Pinpoint the cell where the given text exists, returning its [x, y] midpoint coordinate. 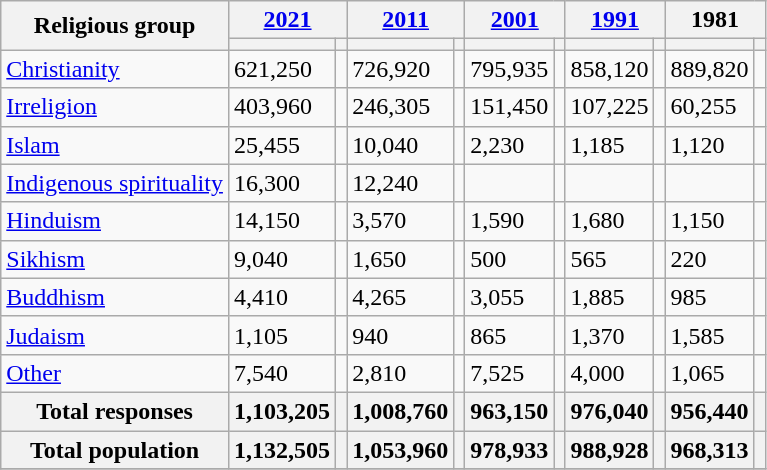
220 [710, 259]
Hinduism [115, 221]
985 [710, 297]
889,820 [710, 69]
3,055 [510, 297]
Total population [115, 449]
14,150 [282, 221]
Indigenous spirituality [115, 183]
60,255 [710, 107]
1,680 [610, 221]
7,540 [282, 373]
1,105 [282, 335]
12,240 [400, 183]
Total responses [115, 411]
2,810 [400, 373]
3,570 [400, 221]
726,920 [400, 69]
Buddhism [115, 297]
1,370 [610, 335]
1991 [615, 20]
1,103,205 [282, 411]
1,132,505 [282, 449]
1,590 [510, 221]
246,305 [400, 107]
9,040 [282, 259]
2021 [287, 20]
1,650 [400, 259]
1,120 [710, 145]
988,928 [610, 449]
500 [510, 259]
1,150 [710, 221]
976,040 [610, 411]
1,885 [610, 297]
4,265 [400, 297]
Religious group [115, 26]
2001 [515, 20]
858,120 [610, 69]
1981 [715, 20]
Islam [115, 145]
2011 [406, 20]
10,040 [400, 145]
7,525 [510, 373]
2,230 [510, 145]
107,225 [610, 107]
4,000 [610, 373]
1,185 [610, 145]
Judaism [115, 335]
403,960 [282, 107]
956,440 [710, 411]
Other [115, 373]
1,053,960 [400, 449]
565 [610, 259]
865 [510, 335]
978,933 [510, 449]
Sikhism [115, 259]
1,585 [710, 335]
1,008,760 [400, 411]
4,410 [282, 297]
940 [400, 335]
151,450 [510, 107]
16,300 [282, 183]
25,455 [282, 145]
Irreligion [115, 107]
Christianity [115, 69]
621,250 [282, 69]
1,065 [710, 373]
795,935 [510, 69]
963,150 [510, 411]
968,313 [710, 449]
